Search for the cell housing the specified text and yield its (X, Y) center coordinate. 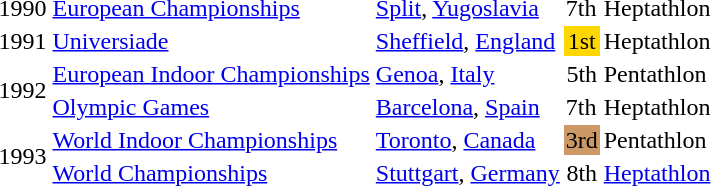
1st (582, 41)
World Indoor Championships (211, 140)
Universiade (211, 41)
7th (582, 107)
Olympic Games (211, 107)
Toronto, Canada (468, 140)
5th (582, 74)
Sheffield, England (468, 41)
3rd (582, 140)
European Indoor Championships (211, 74)
Barcelona, Spain (468, 107)
Genoa, Italy (468, 74)
